Detect which cell encompasses the target text, then output its [x, y] center coordinate. 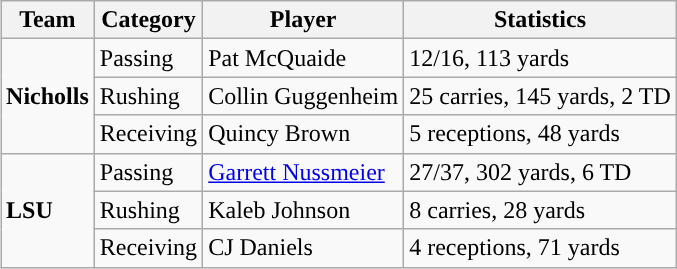
4 receptions, 71 yards [540, 248]
27/37, 302 yards, 6 TD [540, 172]
Pat McQuaide [304, 58]
LSU [48, 210]
Nicholls [48, 96]
Quincy Brown [304, 134]
Collin Guggenheim [304, 96]
8 carries, 28 yards [540, 210]
Team [48, 20]
Garrett Nussmeier [304, 172]
Statistics [540, 20]
25 carries, 145 yards, 2 TD [540, 96]
5 receptions, 48 yards [540, 134]
Kaleb Johnson [304, 210]
CJ Daniels [304, 248]
12/16, 113 yards [540, 58]
Player [304, 20]
Category [148, 20]
